Return the [X, Y] coordinate for the center point of the cell that contains the specified text.  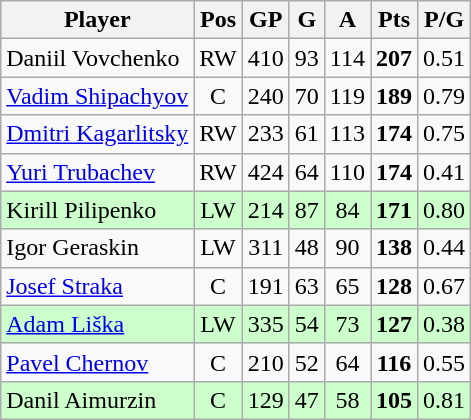
Danil Aimurzin [98, 400]
Vadim Shipachyov [98, 96]
0.67 [444, 286]
138 [394, 248]
189 [394, 96]
84 [347, 210]
424 [266, 172]
0.38 [444, 324]
47 [306, 400]
Dmitri Kagarlitsky [98, 134]
119 [347, 96]
90 [347, 248]
52 [306, 362]
Igor Geraskin [98, 248]
Pos [218, 20]
207 [394, 58]
Adam Liška [98, 324]
210 [266, 362]
105 [394, 400]
G [306, 20]
63 [306, 286]
335 [266, 324]
87 [306, 210]
70 [306, 96]
0.80 [444, 210]
113 [347, 134]
410 [266, 58]
0.41 [444, 172]
65 [347, 286]
GP [266, 20]
191 [266, 286]
0.75 [444, 134]
0.55 [444, 362]
129 [266, 400]
0.81 [444, 400]
116 [394, 362]
54 [306, 324]
Pavel Chernov [98, 362]
Josef Straka [98, 286]
Player [98, 20]
240 [266, 96]
311 [266, 248]
61 [306, 134]
0.51 [444, 58]
Pts [394, 20]
48 [306, 248]
114 [347, 58]
110 [347, 172]
73 [347, 324]
127 [394, 324]
Daniil Vovchenko [98, 58]
171 [394, 210]
233 [266, 134]
0.79 [444, 96]
128 [394, 286]
P/G [444, 20]
214 [266, 210]
A [347, 20]
58 [347, 400]
0.44 [444, 248]
Kirill Pilipenko [98, 210]
93 [306, 58]
Yuri Trubachev [98, 172]
